Find where the given text appears and provide that cell's center as (X, Y) coordinate. 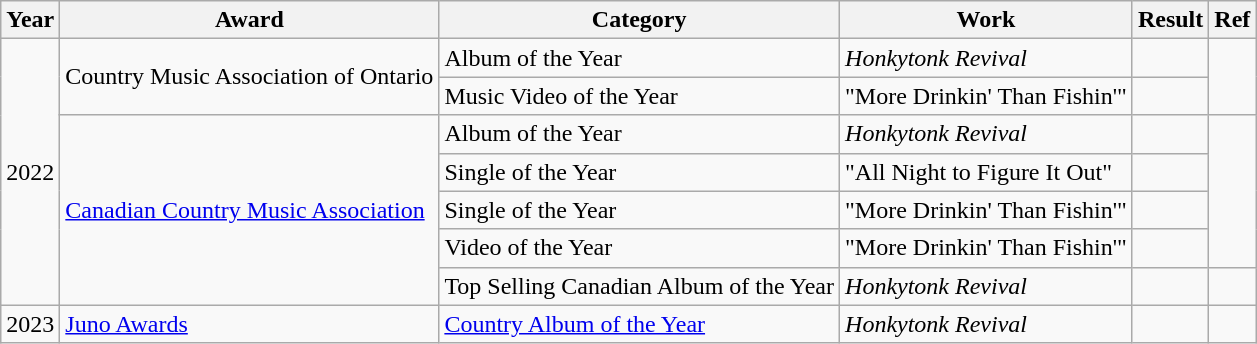
"All Night to Figure It Out" (986, 172)
Top Selling Canadian Album of the Year (640, 286)
Canadian Country Music Association (250, 210)
Year (30, 20)
Ref (1232, 20)
2022 (30, 172)
Music Video of the Year (640, 96)
2023 (30, 324)
Country Music Association of Ontario (250, 77)
Award (250, 20)
Work (986, 20)
Juno Awards (250, 324)
Category (640, 20)
Country Album of the Year (640, 324)
Result (1170, 20)
Video of the Year (640, 248)
